Output the (x, y) coordinate of the center of the cell containing the given text.  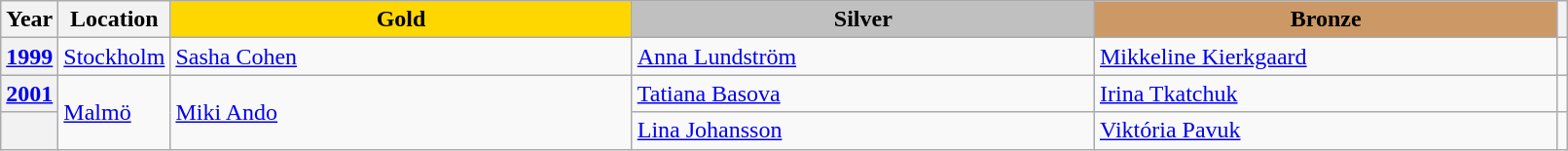
Stockholm (115, 57)
Tatiana Basova (862, 94)
Bronze (1326, 19)
Location (115, 19)
Gold (401, 19)
Lina Johansson (862, 131)
Irina Tkatchuk (1326, 94)
Miki Ando (401, 112)
Malmö (115, 112)
2001 (29, 94)
Year (29, 19)
Silver (862, 19)
1999 (29, 57)
Viktória Pavuk (1326, 131)
Mikkeline Kierkgaard (1326, 57)
Sasha Cohen (401, 57)
Anna Lundström (862, 57)
